Output the [X, Y] coordinate of the center of the cell containing the given text.  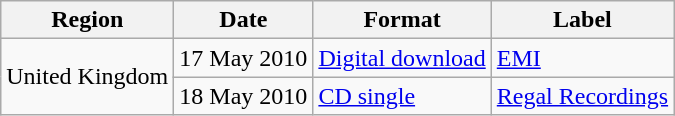
CD single [402, 96]
Date [244, 20]
Digital download [402, 58]
17 May 2010 [244, 58]
United Kingdom [88, 77]
Region [88, 20]
Format [402, 20]
Regal Recordings [582, 96]
Label [582, 20]
18 May 2010 [244, 96]
EMI [582, 58]
